Provide the [x, y] coordinate of the cell's center where the given text is located.  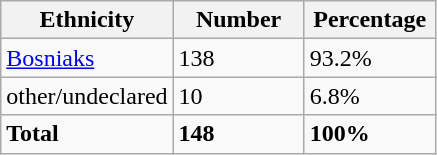
other/undeclared [87, 96]
138 [238, 58]
100% [370, 134]
93.2% [370, 58]
148 [238, 134]
Number [238, 20]
Ethnicity [87, 20]
Total [87, 134]
6.8% [370, 96]
Percentage [370, 20]
10 [238, 96]
Bosniaks [87, 58]
